Identify which cell holds the provided text, then report its (X, Y) central coordinate. 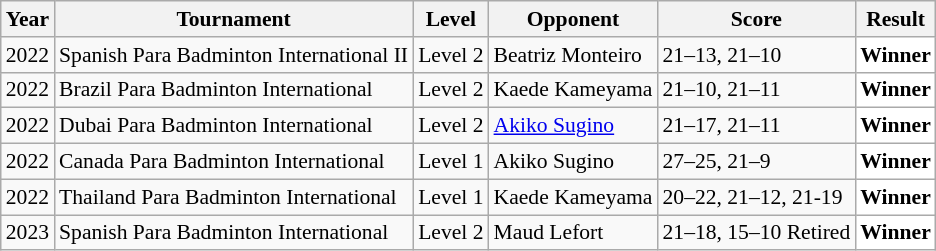
Spanish Para Badminton International (234, 233)
Level (450, 19)
Opponent (574, 19)
21–10, 21–11 (756, 90)
21–18, 15–10 Retired (756, 233)
Year (28, 19)
Thailand Para Badminton International (234, 197)
Spanish Para Badminton International II (234, 55)
Brazil Para Badminton International (234, 90)
21–13, 21–10 (756, 55)
20–22, 21–12, 21-19 (756, 197)
Canada Para Badminton International (234, 162)
Beatriz Monteiro (574, 55)
27–25, 21–9 (756, 162)
Maud Lefort (574, 233)
Dubai Para Badminton International (234, 126)
Tournament (234, 19)
Result (896, 19)
21–17, 21–11 (756, 126)
Score (756, 19)
2023 (28, 233)
